Output the [x, y] coordinate of the center of the cell containing the given text.  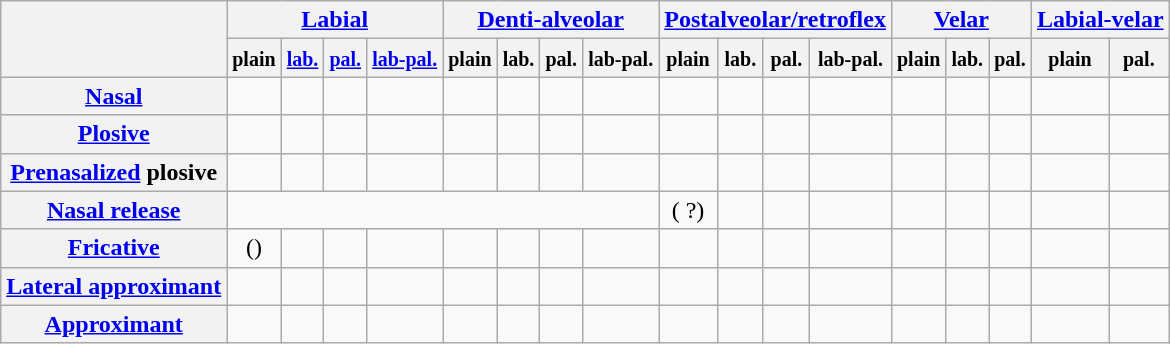
Approximant [114, 324]
Labial-velar [1100, 20]
Plosive [114, 134]
( ?) [688, 210]
Nasal release [114, 210]
() [254, 248]
Fricative [114, 248]
Denti-alveolar [551, 20]
Lateral approximant [114, 286]
Labial [335, 20]
Prenasalized plosive [114, 172]
Nasal [114, 96]
Velar [961, 20]
Postalveolar/retroflex [776, 20]
